Detect which cell encompasses the target text, then output its (X, Y) center coordinate. 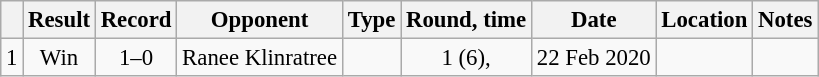
Ranee Klinratree (260, 58)
1 (12, 58)
Win (60, 58)
Location (704, 20)
1–0 (136, 58)
Round, time (466, 20)
1 (6), (466, 58)
Result (60, 20)
Opponent (260, 20)
22 Feb 2020 (593, 58)
Notes (786, 20)
Type (371, 20)
Record (136, 20)
Date (593, 20)
